Search for the cell housing the specified text and yield its (x, y) center coordinate. 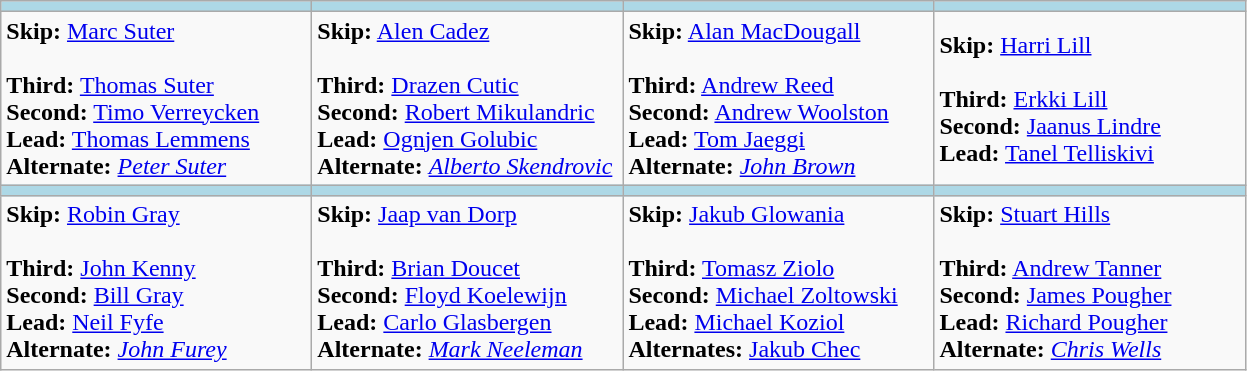
Skip: Harri LillThird: Erkki Lill Second: Jaanus Lindre Lead: Tanel Telliskivi (1090, 98)
Skip: Alan MacDougallThird: Andrew Reed Second: Andrew Woolston Lead: Tom Jaeggi Alternate: John Brown (778, 98)
Skip: Jaap van DorpThird: Brian Doucet Second: Floyd Koelewijn Lead: Carlo Glasbergen Alternate: Mark Neeleman (468, 282)
Skip: Robin GrayThird: John Kenny Second: Bill Gray Lead: Neil Fyfe Alternate: John Furey (156, 282)
Skip: Jakub Glowania Third: Tomasz Ziolo Second: Michael Zoltowski Lead: Michael Koziol Alternates: Jakub Chec (778, 282)
Skip: Marc SuterThird: Thomas Suter Second: Timo Verreycken Lead: Thomas Lemmens Alternate: Peter Suter (156, 98)
Skip: Alen CadezThird: Drazen Cutic Second: Robert Mikulandric Lead: Ognjen Golubic Alternate: Alberto Skendrovic (468, 98)
Skip: Stuart HillsThird: Andrew Tanner Second: James Pougher Lead: Richard Pougher Alternate: Chris Wells (1090, 282)
